Scan for the cell matching the given text and deliver its [x, y] coordinate at center. 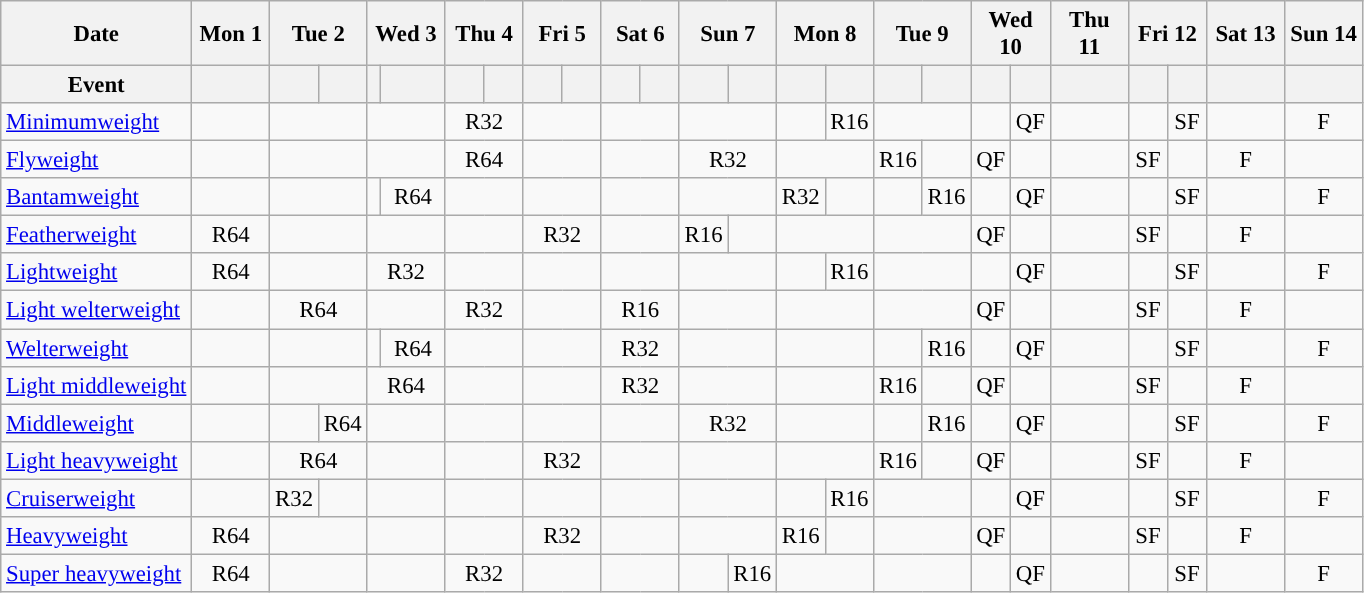
Light welterweight [96, 310]
Fri 5 [562, 34]
Lightweight [96, 273]
Wed 3 [406, 34]
Sat 6 [640, 34]
Super heavyweight [96, 573]
Featherweight [96, 235]
Light middleweight [96, 385]
Light heavyweight [96, 460]
Middleweight [96, 423]
Sun 14 [1324, 34]
Mon 8 [824, 34]
Welterweight [96, 348]
Event [96, 85]
Thu 4 [484, 34]
Bantamweight [96, 197]
Heavyweight [96, 536]
Thu 11 [1089, 34]
Minimumweight [96, 122]
Wed 10 [1010, 34]
Sat 13 [1245, 34]
Date [96, 34]
Tue 2 [318, 34]
Tue 9 [922, 34]
Fri 12 [1167, 34]
Sun 7 [728, 34]
Cruiserweight [96, 498]
Mon 1 [231, 34]
Flyweight [96, 160]
